Return the [X, Y] coordinate for the center point of the cell that contains the specified text.  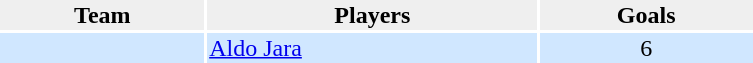
6 [646, 48]
Aldo Jara [372, 48]
Goals [646, 15]
Players [372, 15]
Team [102, 15]
